For the text-containing cell, return its midpoint in [X, Y] coordinate format. 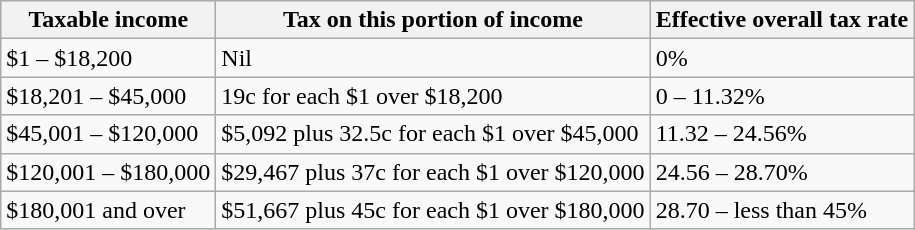
Nil [433, 58]
19c for each $1 over $18,200 [433, 96]
0 – 11.32% [782, 96]
$5,092 plus 32.5c for each $1 over $45,000 [433, 134]
0% [782, 58]
Effective overall tax rate [782, 20]
$1 – $18,200 [108, 58]
$120,001 – $180,000 [108, 172]
$45,001 – $120,000 [108, 134]
Taxable income [108, 20]
Tax on this portion of income [433, 20]
28.70 – less than 45% [782, 210]
$29,467 plus 37c for each $1 over $120,000 [433, 172]
$180,001 and over [108, 210]
$18,201 – $45,000 [108, 96]
$51,667 plus 45c for each $1 over $180,000 [433, 210]
11.32 – 24.56% [782, 134]
24.56 – 28.70% [782, 172]
